Find where the given text appears and provide that cell's center as [X, Y] coordinate. 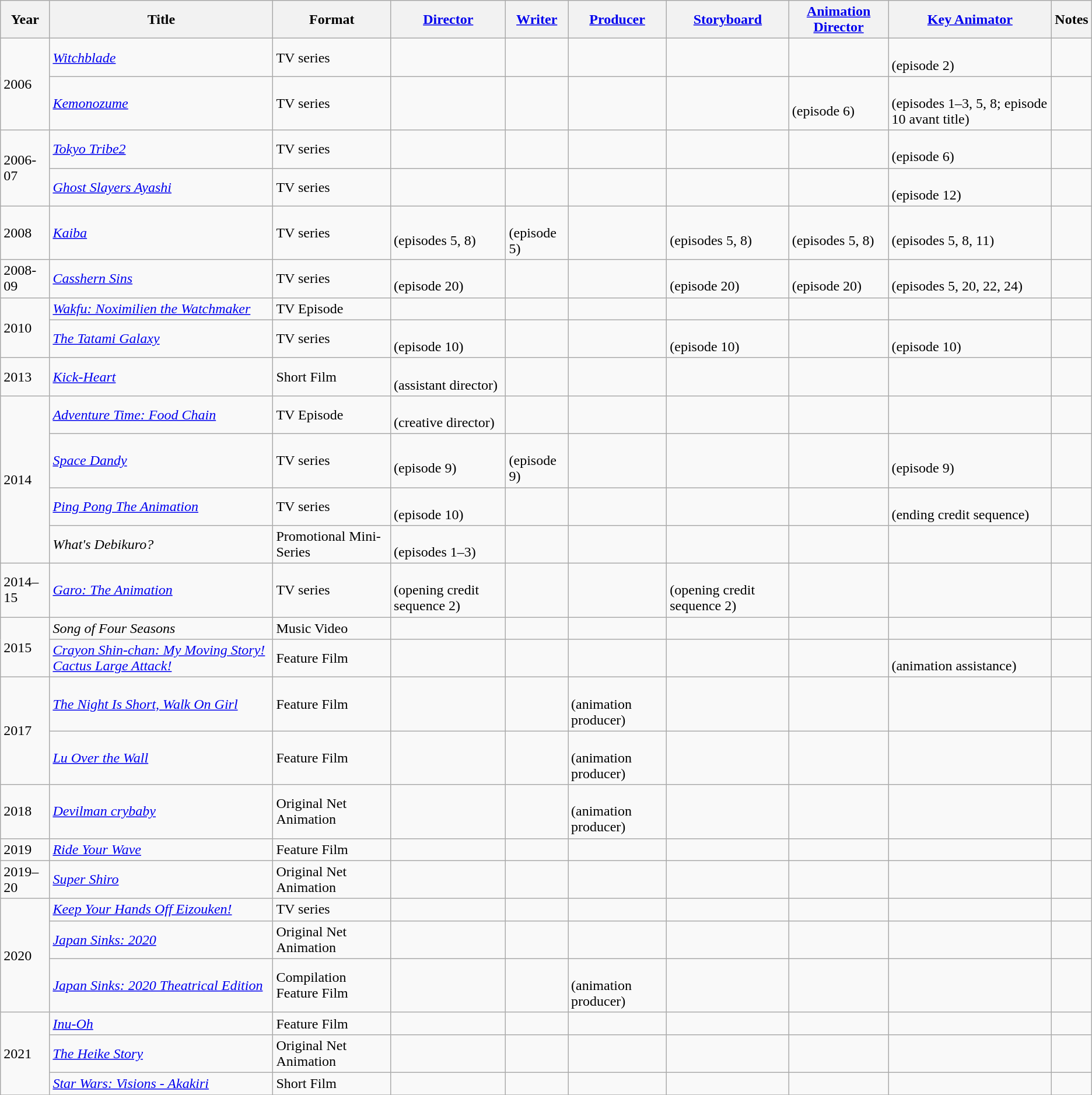
(creative director) [448, 414]
Japan Sinks: 2020 [161, 939]
Song of Four Seasons [161, 628]
2008 [25, 233]
Adventure Time: Food Chain [161, 414]
Keep Your Hands Off Eizouken! [161, 909]
Writer [537, 20]
(assistant director) [448, 377]
Kemonozume [161, 103]
Inu-Oh [161, 1023]
(episodes 5, 20, 22, 24) [970, 279]
What's Debikuro? [161, 545]
Wakfu: Noximilien the Watchmaker [161, 309]
2020 [25, 956]
Super Shiro [161, 880]
Animation Director [839, 20]
2018 [25, 811]
2019–20 [25, 880]
2019 [25, 849]
Kick-Heart [161, 377]
2010 [25, 328]
Format [332, 20]
Tokyo Tribe2 [161, 149]
Director [448, 20]
2015 [25, 648]
2017 [25, 731]
Key Animator [970, 20]
Ghost Slayers Ayashi [161, 187]
2008-09 [25, 279]
The Tatami Galaxy [161, 338]
Japan Sinks: 2020 Theatrical Edition [161, 985]
The Night Is Short, Walk On Girl [161, 704]
Ride Your Wave [161, 849]
Garo: The Animation [161, 590]
Producer [617, 20]
Kaiba [161, 233]
Devilman crybaby [161, 811]
The Heike Story [161, 1054]
Lu Over the Wall [161, 758]
2021 [25, 1054]
2014 [25, 480]
Music Video [332, 628]
Compilation Feature Film [332, 985]
Witchblade [161, 57]
2013 [25, 377]
Space Dandy [161, 460]
Year [25, 20]
Crayon Shin-chan: My Moving Story! Cactus Large Attack! [161, 658]
Star Wars: Visions - Akakiri [161, 1083]
Casshern Sins [161, 279]
Title [161, 20]
Promotional Mini-Series [332, 545]
(episodes 1–3) [448, 545]
2006 [25, 84]
Storyboard [728, 20]
(episodes 5, 8, 11) [970, 233]
(episode 12) [970, 187]
(ending credit sequence) [970, 506]
(animation assistance) [970, 658]
(episodes 1–3, 5, 8; episode 10 avant title) [970, 103]
(episode 5) [537, 233]
Notes [1072, 20]
(episode 2) [970, 57]
Ping Pong The Animation [161, 506]
2006-07 [25, 168]
2014–15 [25, 590]
